Determine the (x, y) coordinate at the center of the cell enclosing the given text.  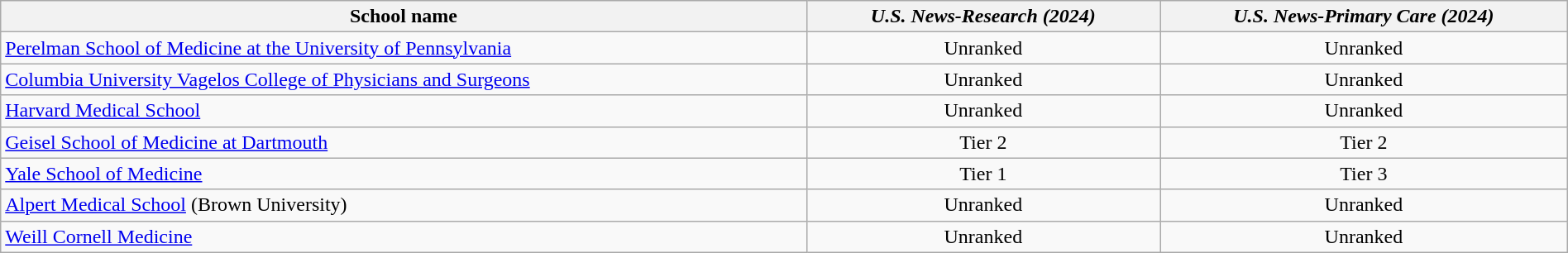
School name (404, 17)
Weill Cornell Medicine (404, 236)
Yale School of Medicine (404, 174)
Perelman School of Medicine at the University of Pennsylvania (404, 48)
Tier 1 (982, 174)
Columbia University Vagelos College of Physicians and Surgeons (404, 79)
Harvard Medical School (404, 111)
U.S. News-Research (2024) (982, 17)
U.S. News-Primary Care (2024) (1363, 17)
Alpert Medical School (Brown University) (404, 205)
Geisel School of Medicine at Dartmouth (404, 142)
Tier 3 (1363, 174)
